For the text-containing cell, return its midpoint in [x, y] coordinate format. 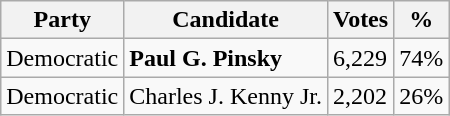
% [422, 20]
26% [422, 96]
Charles J. Kenny Jr. [226, 96]
Votes [360, 20]
Paul G. Pinsky [226, 58]
Candidate [226, 20]
6,229 [360, 58]
74% [422, 58]
Party [62, 20]
2,202 [360, 96]
